Provide the [X, Y] coordinate of the cell's center where the given text is located.  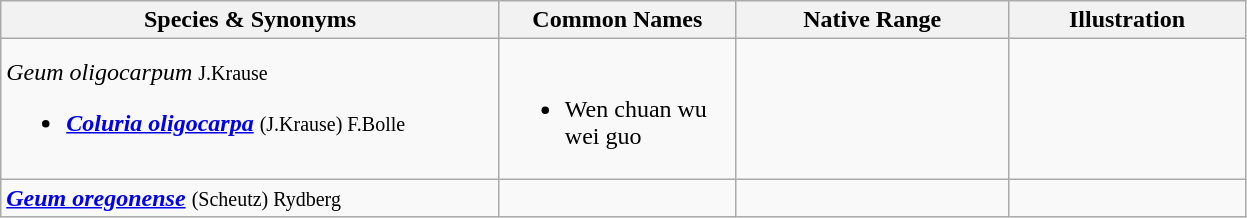
Geum oregonense (Scheutz) Rydberg [250, 198]
Geum oligocarpum J.KrauseColuria oligocarpa (J.Krause) F.Bolle [250, 109]
Common Names [617, 20]
Wen chuan wu wei guo [617, 109]
Native Range [872, 20]
Species & Synonyms [250, 20]
Illustration [1127, 20]
